Detect which cell encompasses the target text, then output its [x, y] center coordinate. 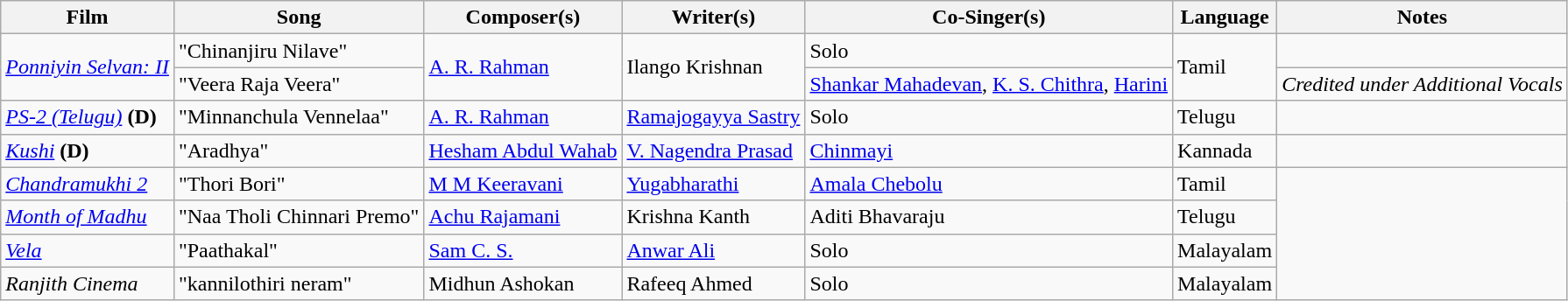
Chandramukhi 2 [88, 184]
M M Keeravani [523, 184]
"Minnanchula Vennelaa" [299, 117]
Credited under Additional Vocals [1423, 84]
Aditi Bhavaraju [989, 217]
Amala Chebolu [989, 184]
Yugabharathi [713, 184]
"Paathakal" [299, 250]
Vela [88, 250]
Co-Singer(s) [989, 17]
"Aradhya" [299, 150]
"Veera Raja Veera" [299, 84]
Month of Madhu [88, 217]
Chinmayi [989, 150]
Song [299, 17]
"Naa Tholi Chinnari Premo" [299, 217]
Midhun Ashokan [523, 283]
Shankar Mahadevan, K. S. Chithra, Harini [989, 84]
Rafeeq Ahmed [713, 283]
Kannada [1225, 150]
Composer(s) [523, 17]
Sam C. S. [523, 250]
"Chinanjiru Nilave" [299, 51]
Writer(s) [713, 17]
Ilango Krishnan [713, 67]
Hesham Abdul Wahab [523, 150]
Language [1225, 17]
Achu Rajamani [523, 217]
PS-2 (Telugu) (D) [88, 117]
"kannilothiri neram" [299, 283]
V. Nagendra Prasad [713, 150]
Notes [1423, 17]
Kushi (D) [88, 150]
Ramajogayya Sastry [713, 117]
Ponniyin Selvan: II [88, 67]
Film [88, 17]
Anwar Ali [713, 250]
Krishna Kanth [713, 217]
"Thori Bori" [299, 184]
Ranjith Cinema [88, 283]
